For the text-containing cell, return its midpoint in [X, Y] coordinate format. 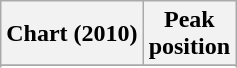
Peakposition [189, 34]
Chart (2010) [72, 34]
